Pinpoint the cell where the given text exists, returning its [X, Y] midpoint coordinate. 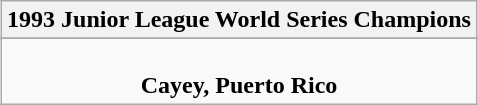
1993 Junior League World Series Champions [240, 20]
Cayey, Puerto Rico [240, 72]
